Provide the [x, y] coordinate of the cell's center where the given text is located.  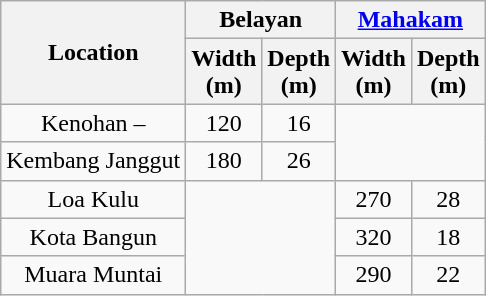
Kota Bangun [94, 237]
Mahakam [411, 20]
Kembang Janggut [94, 161]
320 [374, 237]
Kenohan – [94, 123]
270 [374, 199]
26 [299, 161]
28 [448, 199]
Loa Kulu [94, 199]
22 [448, 275]
Location [94, 52]
16 [299, 123]
18 [448, 237]
180 [224, 161]
Belayan [261, 20]
120 [224, 123]
290 [374, 275]
Muara Muntai [94, 275]
